Capture the cell that displays the provided text and extract its [X, Y] central coordinate. 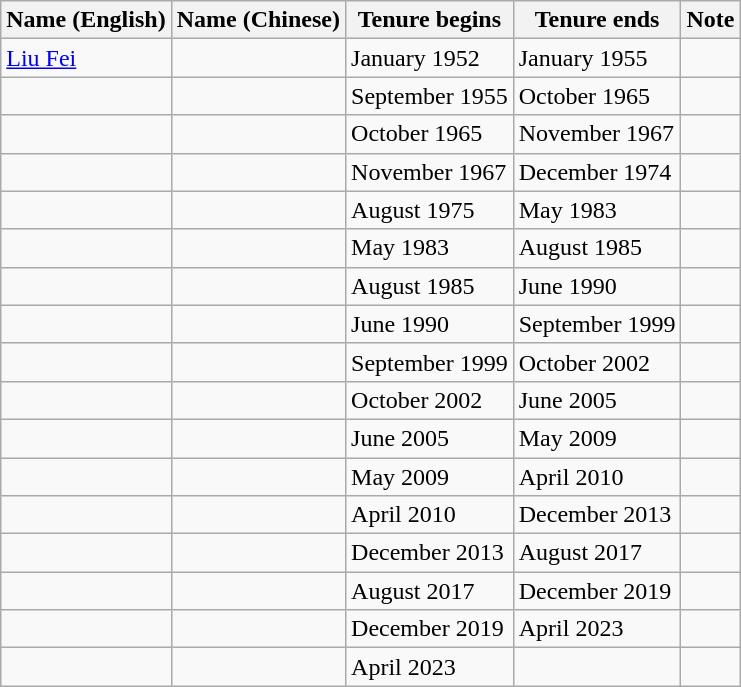
Tenure ends [597, 20]
Liu Fei [86, 58]
Name (English) [86, 20]
January 1955 [597, 58]
August 1975 [430, 210]
January 1952 [430, 58]
September 1955 [430, 96]
Tenure begins [430, 20]
Name (Chinese) [258, 20]
December 1974 [597, 172]
Note [710, 20]
